Scan for the cell matching the given text and deliver its (X, Y) coordinate at center. 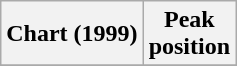
Chart (1999) (72, 34)
Peakposition (189, 34)
